Return the (X, Y) coordinate for the center point of the cell that contains the specified text.  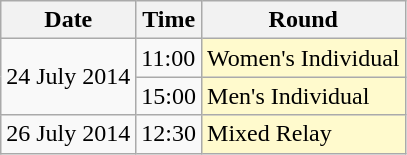
Round (304, 20)
Men's Individual (304, 96)
12:30 (169, 134)
11:00 (169, 58)
26 July 2014 (68, 134)
Women's Individual (304, 58)
Mixed Relay (304, 134)
Date (68, 20)
Time (169, 20)
24 July 2014 (68, 77)
15:00 (169, 96)
